Output the [X, Y] coordinate of the center of the cell containing the given text.  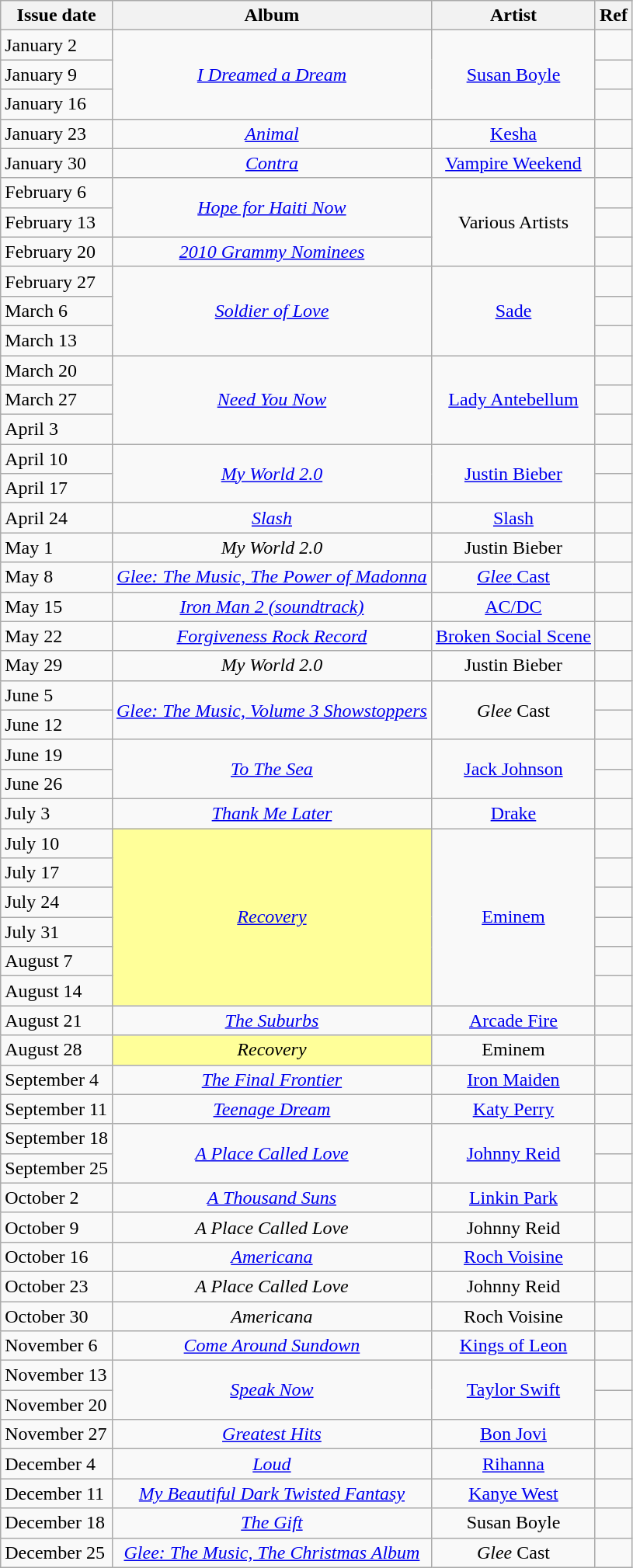
July 31 [57, 932]
May 8 [57, 577]
Artist [513, 16]
Taylor Swift [513, 1390]
June 5 [57, 695]
Loud [272, 1464]
The Suburbs [272, 1020]
May 15 [57, 607]
I Dreamed a Dream [272, 75]
Speak Now [272, 1390]
February 20 [57, 252]
Glee: The Music, The Christmas Album [272, 1552]
April 24 [57, 518]
April 3 [57, 429]
May 22 [57, 636]
November 27 [57, 1434]
August 7 [57, 961]
October 16 [57, 1257]
Greatest Hits [272, 1434]
November 20 [57, 1405]
October 30 [57, 1316]
July 10 [57, 843]
Need You Now [272, 400]
Thank Me Later [272, 813]
October 9 [57, 1227]
My Beautiful Dark Twisted Fantasy [272, 1493]
September 25 [57, 1168]
Various Artists [513, 222]
September 11 [57, 1109]
March 20 [57, 370]
2010 Grammy Nominees [272, 252]
February 27 [57, 281]
The Gift [272, 1523]
September 4 [57, 1080]
September 18 [57, 1139]
August 14 [57, 991]
Hope for Haiti Now [272, 207]
Linkin Park [513, 1198]
November 13 [57, 1375]
January 16 [57, 104]
Animal [272, 134]
Jack Johnson [513, 769]
May 1 [57, 548]
The Final Frontier [272, 1080]
Bon Jovi [513, 1434]
Kings of Leon [513, 1346]
April 17 [57, 488]
August 21 [57, 1020]
October 23 [57, 1286]
March 13 [57, 340]
February 6 [57, 193]
March 6 [57, 311]
Iron Man 2 (soundtrack) [272, 607]
Katy Perry [513, 1109]
August 28 [57, 1050]
July 24 [57, 902]
March 27 [57, 400]
July 3 [57, 813]
A Thousand Suns [272, 1198]
Glee: The Music, Volume 3 Showstoppers [272, 710]
June 19 [57, 754]
December 11 [57, 1493]
June 26 [57, 784]
Forgiveness Rock Record [272, 636]
February 13 [57, 222]
Issue date [57, 16]
Glee: The Music, The Power of Madonna [272, 577]
January 2 [57, 45]
Vampire Weekend [513, 163]
January 9 [57, 75]
November 6 [57, 1346]
Rihanna [513, 1464]
Arcade Fire [513, 1020]
AC/DC [513, 607]
October 2 [57, 1198]
Drake [513, 813]
Iron Maiden [513, 1080]
April 10 [57, 459]
Ref [614, 16]
Kesha [513, 134]
Lady Antebellum [513, 400]
Come Around Sundown [272, 1346]
Album [272, 16]
June 12 [57, 725]
To The Sea [272, 769]
Teenage Dream [272, 1109]
Sade [513, 311]
December 18 [57, 1523]
December 4 [57, 1464]
January 30 [57, 163]
Kanye West [513, 1493]
May 29 [57, 666]
January 23 [57, 134]
Contra [272, 163]
Broken Social Scene [513, 636]
Soldier of Love [272, 311]
December 25 [57, 1552]
July 17 [57, 873]
